Scan for the cell matching the given text and deliver its [x, y] coordinate at center. 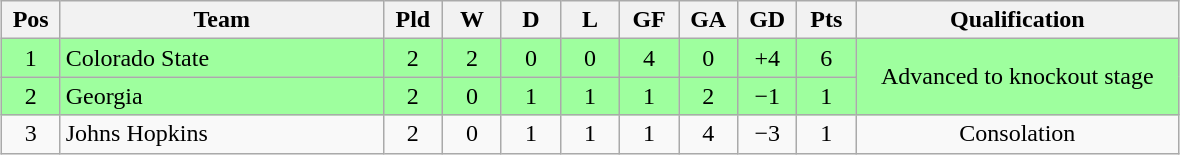
GF [650, 20]
Colorado State [222, 58]
−1 [768, 96]
Consolation [1018, 134]
Qualification [1018, 20]
W [472, 20]
GA [708, 20]
6 [826, 58]
Pld [412, 20]
D [530, 20]
Advanced to knockout stage [1018, 77]
Johns Hopkins [222, 134]
Team [222, 20]
Pos [30, 20]
L [590, 20]
3 [30, 134]
GD [768, 20]
−3 [768, 134]
Pts [826, 20]
+4 [768, 58]
Georgia [222, 96]
